Capture the cell that displays the provided text and extract its [x, y] central coordinate. 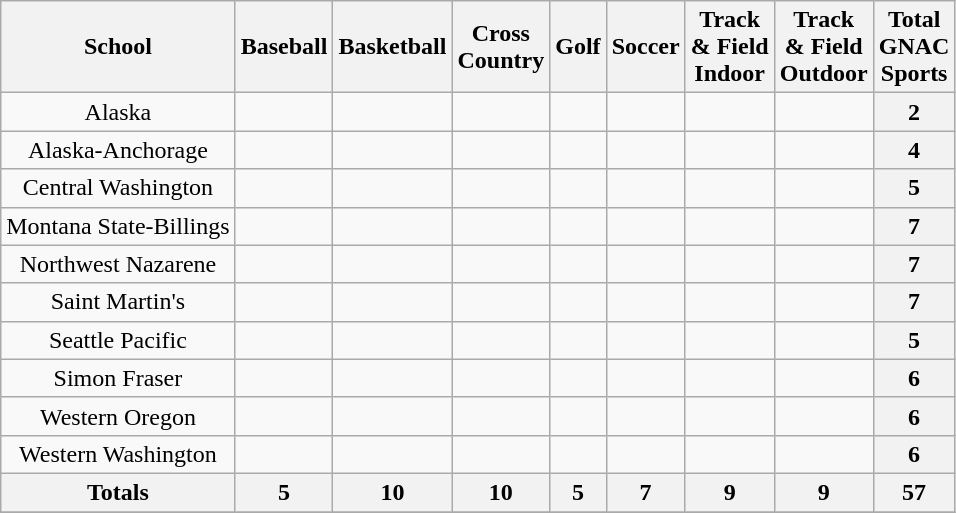
CrossCountry [501, 47]
4 [914, 150]
57 [914, 492]
Golf [578, 47]
Simon Fraser [118, 378]
Western Washington [118, 454]
Soccer [646, 47]
Northwest Nazarene [118, 264]
TotalGNACSports [914, 47]
Montana State-Billings [118, 226]
Basketball [392, 47]
Track& FieldOutdoor [824, 47]
Seattle Pacific [118, 340]
Central Washington [118, 188]
2 [914, 112]
Alaska-Anchorage [118, 150]
School [118, 47]
Baseball [284, 47]
Alaska [118, 112]
Western Oregon [118, 416]
Totals [118, 492]
Track& FieldIndoor [730, 47]
Saint Martin's [118, 302]
